Locate the cell with the specified text and output its [X, Y] center coordinate. 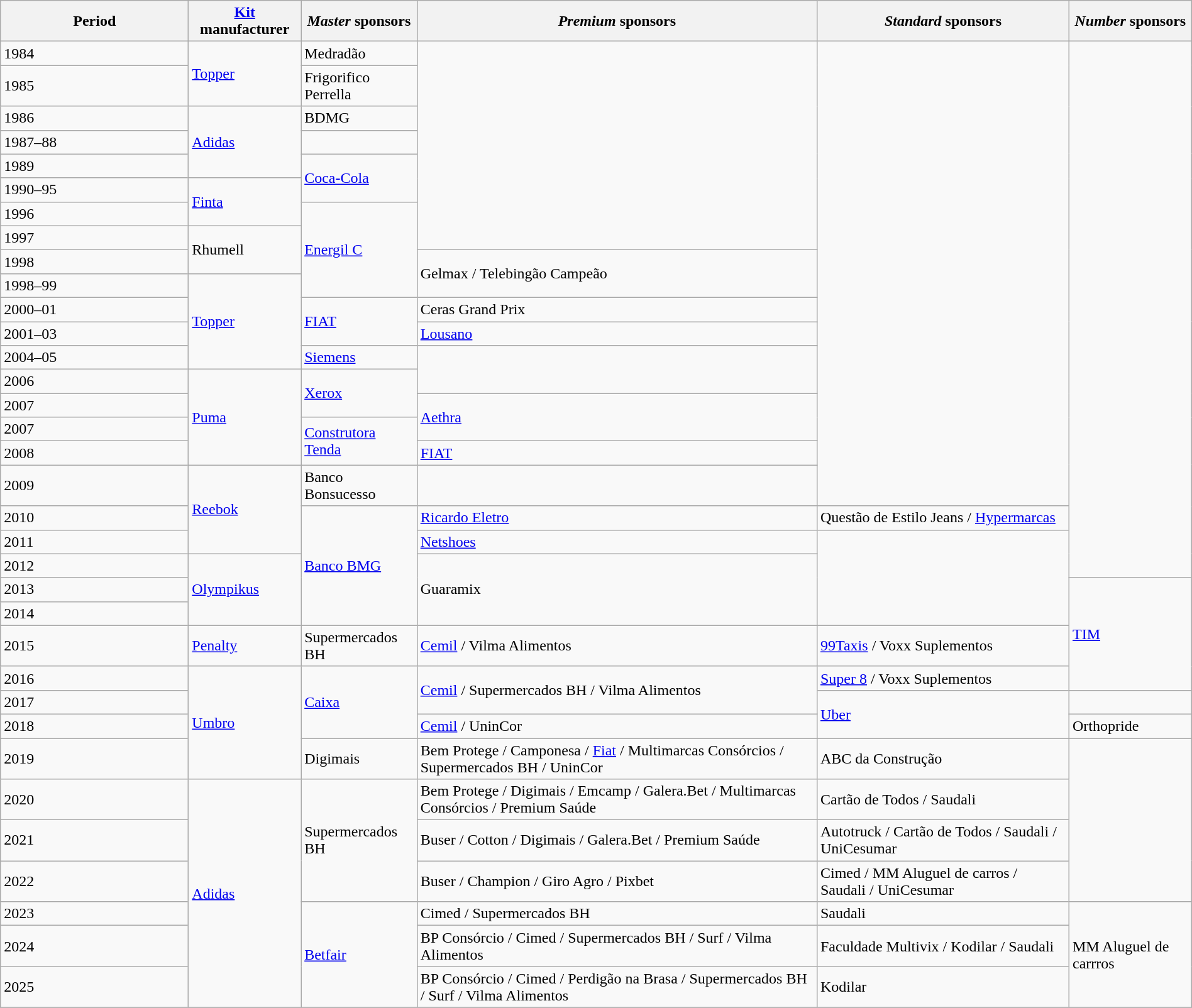
Master sponsors [360, 21]
Ceras Grand Prix [617, 309]
Cemil / UninCor [617, 726]
Coca-Cola [360, 178]
ABC da Construção [943, 758]
Buser / Cotton / Digimais / Galera.Bet / Premium Saúde [617, 841]
Kodilar [943, 987]
1989 [94, 166]
Frigorifico Perrella [360, 85]
BP Consórcio / Cimed / Perdigão na Brasa / Supermercados BH / Surf / Vilma Alimentos [617, 987]
1985 [94, 85]
2010 [94, 518]
Saudali [943, 914]
Olympikus [245, 589]
1998–99 [94, 285]
Caixa [360, 702]
Kit manufacturer [245, 21]
Buser / Champion / Giro Agro / Pixbet [617, 881]
1990–95 [94, 190]
1998 [94, 261]
Bem Protege / Camponesa / Fiat / Multimarcas Consórcios / Supermercados BH / UninCor [617, 758]
2023 [94, 914]
Finta [245, 202]
2019 [94, 758]
Bem Protege / Digimais / Emcamp / Galera.Bet / Multimarcas Consórcios / Premium Saúde [617, 799]
99Taxis / Voxx Suplementos [943, 646]
Digimais [360, 758]
1987–88 [94, 142]
Rhumell [245, 249]
2024 [94, 946]
Standard sponsors [943, 21]
2022 [94, 881]
Cartão de Todos / Saudali [943, 799]
Ricardo Eletro [617, 518]
Cemil / Supermercados BH / Vilma Alimentos [617, 690]
Autotruck / Cartão de Todos / Saudali / UniCesumar [943, 841]
2004–05 [94, 358]
2001–03 [94, 334]
1984 [94, 53]
2021 [94, 841]
Banco Bonsucesso [360, 485]
Cimed / Supermercados BH [617, 914]
2017 [94, 702]
Umbro [245, 723]
Aethra [617, 417]
Penalty [245, 646]
2012 [94, 566]
Xerox [360, 393]
Lousano [617, 334]
Netshoes [617, 542]
Premium sponsors [617, 21]
2025 [94, 987]
Energil C [360, 249]
Medradão [360, 53]
Siemens [360, 358]
Orthopride [1130, 726]
2015 [94, 646]
Gelmax / Telebingão Campeão [617, 273]
2009 [94, 485]
Period [94, 21]
Faculdade Multivix / Kodilar / Saudali [943, 946]
Construtora Tenda [360, 441]
2018 [94, 726]
Puma [245, 417]
Guaramix [617, 589]
BP Consórcio / Cimed / Supermercados BH / Surf / Vilma Alimentos [617, 946]
TIM [1130, 633]
Reebok [245, 509]
MM Aluguel de carrros [1130, 955]
2000–01 [94, 309]
2016 [94, 678]
Super 8 / Voxx Suplementos [943, 678]
2006 [94, 381]
2008 [94, 453]
1997 [94, 238]
1986 [94, 118]
Cemil / Vilma Alimentos [617, 646]
2011 [94, 542]
1996 [94, 214]
BDMG [360, 118]
2014 [94, 613]
Questão de Estilo Jeans / Hypermarcas [943, 518]
2020 [94, 799]
Betfair [360, 955]
Banco BMG [360, 566]
Uber [943, 714]
Cimed / MM Aluguel de carros / Saudali / UniCesumar [943, 881]
Number sponsors [1130, 21]
2013 [94, 589]
